Output the [X, Y] coordinate of the center of the cell containing the given text.  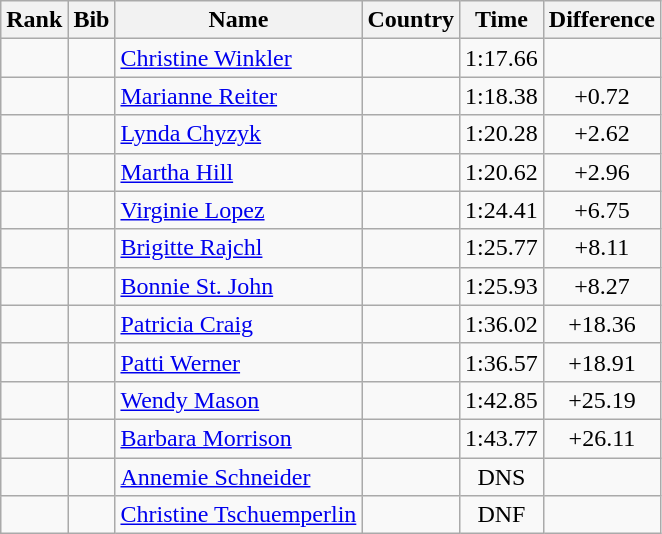
1:36.02 [502, 324]
1:42.85 [502, 400]
1:17.66 [502, 58]
Marianne Reiter [238, 96]
Barbara Morrison [238, 438]
+8.27 [602, 286]
1:20.62 [502, 172]
Patti Werner [238, 362]
+0.72 [602, 96]
DNF [502, 515]
Christine Tschuemperlin [238, 515]
1:25.93 [502, 286]
+18.91 [602, 362]
+2.96 [602, 172]
+8.11 [602, 248]
Name [238, 20]
DNS [502, 477]
+6.75 [602, 210]
+18.36 [602, 324]
1:18.38 [502, 96]
Annemie Schneider [238, 477]
1:20.28 [502, 134]
Time [502, 20]
Wendy Mason [238, 400]
Rank [34, 20]
1:24.41 [502, 210]
1:36.57 [502, 362]
+25.19 [602, 400]
Patricia Craig [238, 324]
Virginie Lopez [238, 210]
Lynda Chyzyk [238, 134]
1:25.77 [502, 248]
Martha Hill [238, 172]
+2.62 [602, 134]
Bonnie St. John [238, 286]
Christine Winkler [238, 58]
Difference [602, 20]
Brigitte Rajchl [238, 248]
Country [411, 20]
1:43.77 [502, 438]
Bib [92, 20]
+26.11 [602, 438]
